Extract the (X, Y) coordinate from the center of the cell holding the provided text.  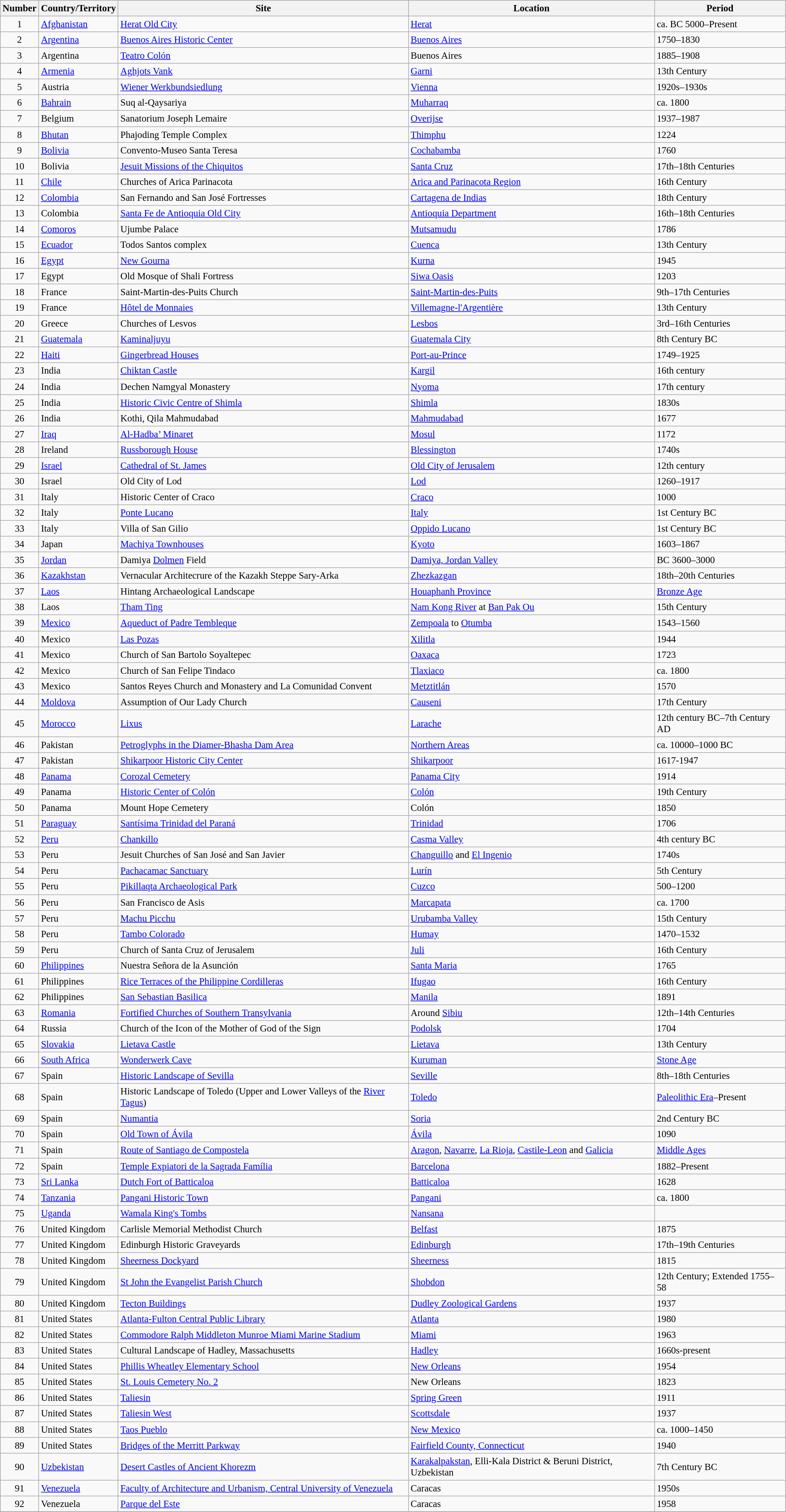
79 (20, 1282)
Miami (532, 1335)
Aqueduct of Padre Tembleque (263, 623)
1958 (720, 1504)
Slovakia (78, 1044)
11 (20, 182)
17th–19th Centuries (720, 1245)
Kothi, Qila Mahmudabad (263, 418)
Mount Hope Cemetery (263, 808)
37 (20, 592)
41 (20, 655)
1 (20, 24)
Ujumbe Palace (263, 229)
61 (20, 981)
Lurín (532, 871)
81 (20, 1319)
Ireland (78, 450)
Toledo (532, 1097)
18th Century (720, 197)
Batticaloa (532, 1182)
1723 (720, 655)
Phillis Wheatley Elementary School (263, 1367)
1172 (720, 434)
Trinidad (532, 824)
18th–20th Centuries (720, 576)
Around Sibiu (532, 1013)
36 (20, 576)
1911 (720, 1398)
Guatemala (78, 339)
Lixus (263, 724)
Cochabamba (532, 150)
Juli (532, 950)
ca. 10000–1000 BC (720, 745)
Nansana (532, 1213)
16th–18th Centuries (720, 213)
31 (20, 497)
Aragon, Navarre, La Rioja, Castile-Leon and Galicia (532, 1150)
12th century BC–7th Century AD (720, 724)
Fortified Churches of Southern Transylvania (263, 1013)
92 (20, 1504)
88 (20, 1429)
Siwa Oasis (532, 276)
Zempoala to Otumba (532, 623)
Edinburgh (532, 1245)
82 (20, 1335)
59 (20, 950)
Ifugao (532, 981)
St. Louis Cemetery No. 2 (263, 1382)
27 (20, 434)
Overijse (532, 119)
Shikarpoor Historic City Center (263, 761)
Mahmudabad (532, 418)
1786 (720, 229)
Buenos Aires Historic Center (263, 40)
Santa Maria (532, 966)
Austria (78, 87)
Country/Territory (78, 8)
90 (20, 1467)
72 (20, 1166)
67 (20, 1076)
South Africa (78, 1060)
17th century (720, 387)
1875 (720, 1229)
Arica and Parinacota Region (532, 182)
Causeni (532, 702)
Faculty of Architecture and Urbanism, Central University of Venezuela (263, 1488)
Craco (532, 497)
46 (20, 745)
Kurna (532, 260)
Period (720, 8)
Historic Civic Centre of Shimla (263, 403)
87 (20, 1414)
BC 3600–3000 (720, 560)
21 (20, 339)
New Gourna (263, 260)
Santos Reyes Church and Monastery and La Comunidad Convent (263, 686)
Villa of San Gilio (263, 529)
Casma Valley (532, 839)
1677 (720, 418)
23 (20, 371)
Nam Kong River at Ban Pak Ou (532, 608)
Old City of Jerusalem (532, 465)
91 (20, 1488)
Xilitla (532, 639)
Humay (532, 934)
Al-Hadba’ Minaret (263, 434)
Afghanistan (78, 24)
Sheerness Dockyard (263, 1260)
Uzbekistan (78, 1467)
1570 (720, 686)
19 (20, 308)
Paraguay (78, 824)
Cuenca (532, 245)
2nd Century BC (720, 1119)
1749–1925 (720, 355)
5 (20, 87)
25 (20, 403)
1950s (720, 1488)
Taos Pueblo (263, 1429)
Urubamba Valley (532, 918)
54 (20, 871)
1914 (720, 776)
12 (20, 197)
45 (20, 724)
Lesbos (532, 324)
51 (20, 824)
Old City of Lod (263, 481)
7 (20, 119)
Mosul (532, 434)
Zhezkazgan (532, 576)
Greece (78, 324)
Marcapata (532, 902)
Commodore Ralph Middleton Munroe Miami Marine Stadium (263, 1335)
74 (20, 1198)
Desert Castles of Ancient Khorezm (263, 1467)
5th Century (720, 871)
Assumption of Our Lady Church (263, 702)
Numantia (263, 1119)
Muharraq (532, 103)
Wonderwerk Cave (263, 1060)
1937–1987 (720, 119)
1963 (720, 1335)
Lietava Castle (263, 1044)
Romania (78, 1013)
ca. 1700 (720, 902)
Corozal Cemetery (263, 776)
Atlanta (532, 1319)
66 (20, 1060)
69 (20, 1119)
Sheerness (532, 1260)
Edinburgh Historic Graveyards (263, 1245)
50 (20, 808)
34 (20, 544)
Cartagena de Indias (532, 197)
Petroglyphs in the Diamer-Bhasha Dam Area (263, 745)
1224 (720, 135)
Lietava (532, 1044)
29 (20, 465)
1260–1917 (720, 481)
San Fernando and San José Fortresses (263, 197)
Shikarpoor (532, 761)
48 (20, 776)
Larache (532, 724)
3rd–16th Centuries (720, 324)
Dutch Fort of Batticaloa (263, 1182)
Gingerbread Houses (263, 355)
Shimla (532, 403)
Dechen Namgyal Monastery (263, 387)
Morocco (78, 724)
Machiya Townhouses (263, 544)
ca. BC 5000–Present (720, 24)
Guatemala City (532, 339)
68 (20, 1097)
Kaminaljuyu (263, 339)
Northern Areas (532, 745)
Churches of Arica Parinacota (263, 182)
78 (20, 1260)
28 (20, 450)
40 (20, 639)
49 (20, 792)
Mutsamudu (532, 229)
Haiti (78, 355)
Scottsdale (532, 1414)
Japan (78, 544)
1203 (720, 276)
14 (20, 229)
Metztitlán (532, 686)
15 (20, 245)
Panama City (532, 776)
8th–18th Centuries (720, 1076)
Uganda (78, 1213)
1850 (720, 808)
Russborough House (263, 450)
76 (20, 1229)
San Francisco de Asis (263, 902)
77 (20, 1245)
Convento-Museo Santa Teresa (263, 150)
3 (20, 56)
86 (20, 1398)
6 (20, 103)
Herat Old City (263, 24)
9 (20, 150)
Jesuit Missions of the Chiquitos (263, 166)
16th century (720, 371)
64 (20, 1029)
63 (20, 1013)
89 (20, 1445)
52 (20, 839)
83 (20, 1351)
71 (20, 1150)
Bronze Age (720, 592)
Atlanta-Fulton Central Public Library (263, 1319)
Middle Ages (720, 1150)
Garni (532, 71)
1830s (720, 403)
Pikillaqta Archaeological Park (263, 887)
17th–18th Centuries (720, 166)
Chile (78, 182)
1706 (720, 824)
Saint-Martin-des-Puits Church (263, 292)
1980 (720, 1319)
Machu Picchu (263, 918)
Podolsk (532, 1029)
Sanatorium Joseph Lemaire (263, 119)
Port-au-Prince (532, 355)
Jesuit Churches of San José and San Javier (263, 855)
12th Century; Extended 1755–58 (720, 1282)
Cuzco (532, 887)
Pangani Historic Town (263, 1198)
Church of Santa Cruz of Jerusalem (263, 950)
73 (20, 1182)
Vernacular Architecrure of the Kazakh Steppe Sary-Arka (263, 576)
Kyoto (532, 544)
1944 (720, 639)
Fairfield County, Connecticut (532, 1445)
12th–14th Centuries (720, 1013)
Santa Fe de Antioquia Old City (263, 213)
Cultural Landscape of Hadley, Massachusetts (263, 1351)
Teatro Colón (263, 56)
30 (20, 481)
4th century BC (720, 839)
55 (20, 887)
80 (20, 1303)
Church of the Icon of the Mother of God of the Sign (263, 1029)
1760 (720, 150)
1882–Present (720, 1166)
2 (20, 40)
1704 (720, 1029)
Damiya, Jordan Valley (532, 560)
Hadley (532, 1351)
Vienna (532, 87)
17 (20, 276)
Thimphu (532, 135)
56 (20, 902)
Old Town of Ávila (263, 1134)
Historic Landscape of Sevilla (263, 1076)
Stone Age (720, 1060)
Moldova (78, 702)
Chiktan Castle (263, 371)
65 (20, 1044)
19th Century (720, 792)
Comoros (78, 229)
Antioquia Department (532, 213)
Wamala King's Tombs (263, 1213)
Churches of Lesvos (263, 324)
20 (20, 324)
9th–17th Centuries (720, 292)
1954 (720, 1367)
84 (20, 1367)
42 (20, 670)
18 (20, 292)
1000 (720, 497)
Kargil (532, 371)
7th Century BC (720, 1467)
Belgium (78, 119)
Las Pozas (263, 639)
Route of Santiago de Compostela (263, 1150)
1891 (720, 997)
33 (20, 529)
1470–1532 (720, 934)
Wiener Werkbundsiedlung (263, 87)
Lod (532, 481)
39 (20, 623)
53 (20, 855)
Barcelona (532, 1166)
Church of San Bartolo Soyaltepec (263, 655)
Cathedral of St. James (263, 465)
Armenia (78, 71)
1945 (720, 260)
ca. 1000–1450 (720, 1429)
Spring Green (532, 1398)
10 (20, 166)
Manila (532, 997)
Ávila (532, 1134)
Pangani (532, 1198)
Historic Center of Colón (263, 792)
1765 (720, 966)
Bhutan (78, 135)
Temple Expiatori de la Sagrada Família (263, 1166)
1940 (720, 1445)
Changuillo and El Ingenio (532, 855)
San Sebastian Basilica (263, 997)
500–1200 (720, 887)
62 (20, 997)
Todos Santos complex (263, 245)
47 (20, 761)
70 (20, 1134)
32 (20, 513)
Saint-Martin-des-Puits (532, 292)
Tanzania (78, 1198)
Belfast (532, 1229)
1603–1867 (720, 544)
Villemagne-l'Argentière (532, 308)
8 (20, 135)
Carlisle Memorial Methodist Church (263, 1229)
Paleolithic Era–Present (720, 1097)
Sri Lanka (78, 1182)
Bahrain (78, 103)
Parque del Este (263, 1504)
Bridges of the Merritt Parkway (263, 1445)
Nuestra Señora de la Asunción (263, 966)
1660s-present (720, 1351)
1543–1560 (720, 623)
Kazakhstan (78, 576)
60 (20, 966)
44 (20, 702)
Herat (532, 24)
Soria (532, 1119)
Chankillo (263, 839)
35 (20, 560)
Shobdon (532, 1282)
Taliesin West (263, 1414)
1090 (720, 1134)
Location (532, 8)
New Mexico (532, 1429)
85 (20, 1382)
1815 (720, 1260)
Oaxaca (532, 655)
Site (263, 8)
Suq al-Qaysariya (263, 103)
Nyoma (532, 387)
Hôtel de Monnaies (263, 308)
Blessington (532, 450)
Church of San Felipe Tindaco (263, 670)
Houaphanh Province (532, 592)
1750–1830 (720, 40)
Jordan (78, 560)
Tlaxiaco (532, 670)
Oppido Lucano (532, 529)
4 (20, 71)
38 (20, 608)
Hintang Archaeological Landscape (263, 592)
16 (20, 260)
Kuruman (532, 1060)
58 (20, 934)
Ponte Lucano (263, 513)
Historic Center of Craco (263, 497)
1823 (720, 1382)
26 (20, 418)
Rice Terraces of the Philippine Cordilleras (263, 981)
Phajoding Temple Complex (263, 135)
12th century (720, 465)
75 (20, 1213)
Number (20, 8)
St John the Evangelist Parish Church (263, 1282)
Old Mosque of Shali Fortress (263, 276)
Aghjots Vank (263, 71)
Santa Cruz (532, 166)
Tham Ting (263, 608)
Karakalpakstan, Elli-Kala District & Beruni District, Uzbekistan (532, 1467)
Dudley Zoological Gardens (532, 1303)
Iraq (78, 434)
24 (20, 387)
13 (20, 213)
Taliesin (263, 1398)
Ecuador (78, 245)
Seville (532, 1076)
17th Century (720, 702)
1885–1908 (720, 56)
Pachacamac Sanctuary (263, 871)
Tecton Buildings (263, 1303)
Tambo Colorado (263, 934)
Damiya Dolmen Field (263, 560)
Historic Landscape of Toledo (Upper and Lower Valleys of the River Tagus) (263, 1097)
1628 (720, 1182)
Santísima Trinidad del Paraná (263, 824)
43 (20, 686)
22 (20, 355)
57 (20, 918)
8th Century BC (720, 339)
Russia (78, 1029)
1617-1947 (720, 761)
1920s–1930s (720, 87)
